From the cell containing the given text, extract its center point as (x, y) coordinate. 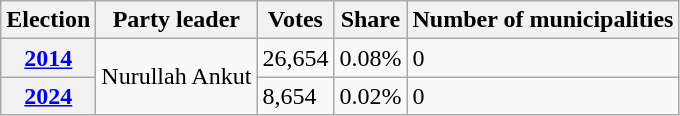
Nurullah Ankut (176, 77)
Votes (296, 20)
0.02% (370, 96)
Number of municipalities (543, 20)
2024 (48, 96)
26,654 (296, 58)
8,654 (296, 96)
Election (48, 20)
Share (370, 20)
0.08% (370, 58)
2014 (48, 58)
Party leader (176, 20)
